Provide the [X, Y] coordinate of the cell's center where the given text is located.  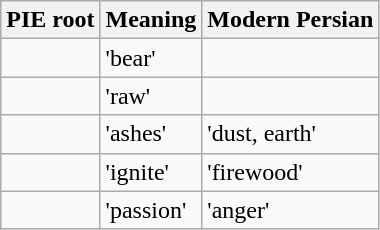
'dust, earth' [290, 134]
'anger' [290, 210]
'ashes' [151, 134]
'firewood' [290, 172]
'bear' [151, 58]
Meaning [151, 20]
PIE root [50, 20]
'ignite' [151, 172]
'raw' [151, 96]
Modern Persian [290, 20]
'passion' [151, 210]
